Provide the (x, y) coordinate of the cell's center where the given text is located.  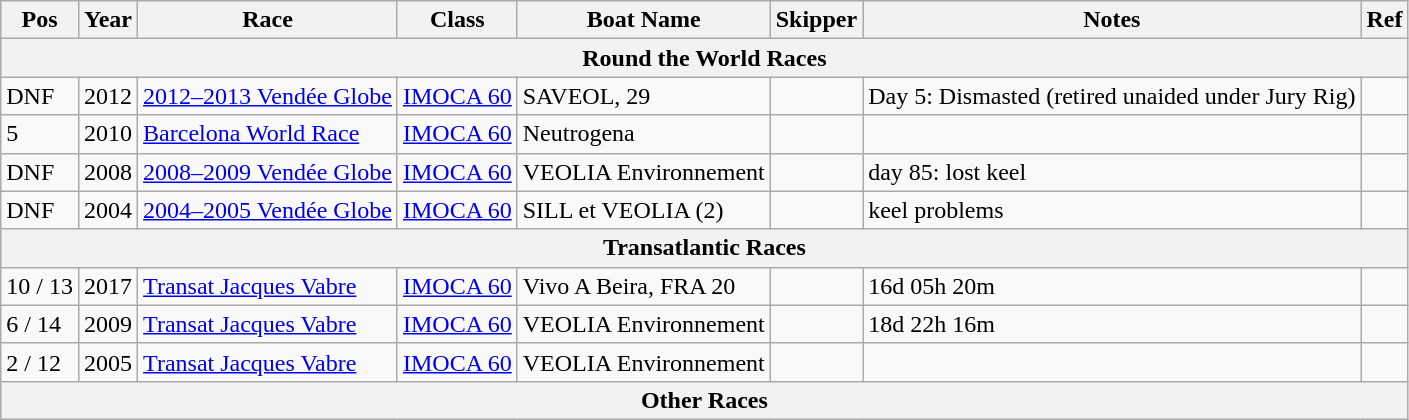
2005 (108, 362)
2012 (108, 96)
Ref (1384, 20)
18d 22h 16m (1112, 324)
2008 (108, 172)
Boat Name (644, 20)
2010 (108, 134)
5 (40, 134)
2017 (108, 286)
keel problems (1112, 210)
2 / 12 (40, 362)
2004 (108, 210)
Day 5: Dismasted (retired unaided under Jury Rig) (1112, 96)
2009 (108, 324)
10 / 13 (40, 286)
Notes (1112, 20)
Skipper (816, 20)
Transatlantic Races (704, 248)
day 85: lost keel (1112, 172)
SAVEOL, 29 (644, 96)
Race (268, 20)
16d 05h 20m (1112, 286)
Barcelona World Race (268, 134)
Other Races (704, 400)
2004–2005 Vendée Globe (268, 210)
Year (108, 20)
SILL et VEOLIA (2) (644, 210)
Class (457, 20)
Neutrogena (644, 134)
Round the World Races (704, 58)
6 / 14 (40, 324)
2012–2013 Vendée Globe (268, 96)
2008–2009 Vendée Globe (268, 172)
Vivo A Beira, FRA 20 (644, 286)
Pos (40, 20)
